For the text-containing cell, return its midpoint in [x, y] coordinate format. 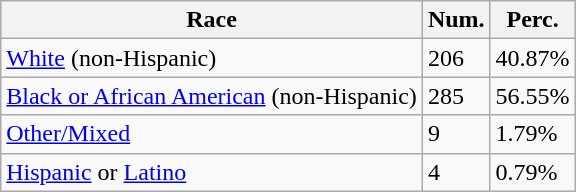
Hispanic or Latino [212, 172]
206 [456, 58]
White (non-Hispanic) [212, 58]
0.79% [532, 172]
Num. [456, 20]
9 [456, 134]
Black or African American (non-Hispanic) [212, 96]
40.87% [532, 58]
285 [456, 96]
Race [212, 20]
Perc. [532, 20]
56.55% [532, 96]
4 [456, 172]
Other/Mixed [212, 134]
1.79% [532, 134]
